Provide the (X, Y) coordinate of the cell's center where the given text is located.  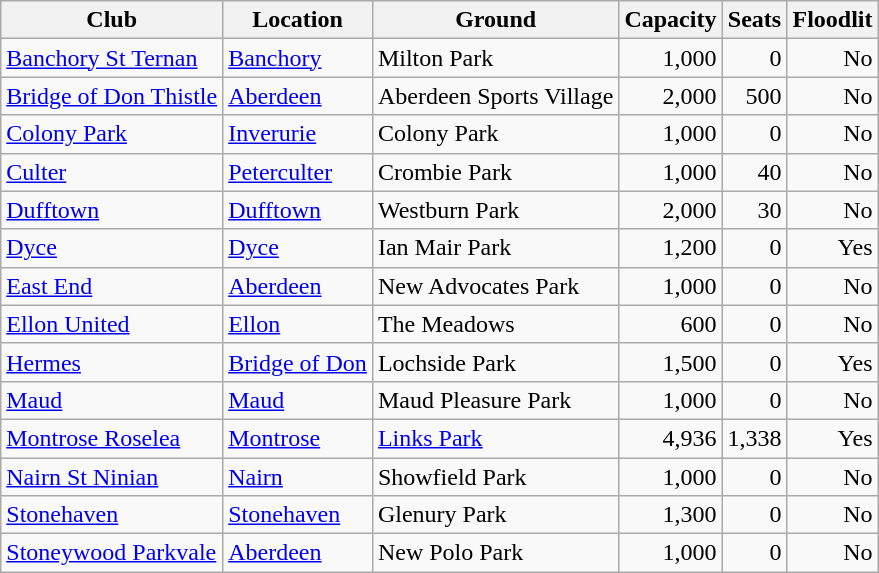
Peterculter (298, 172)
Banchory (298, 58)
4,936 (670, 438)
Glenury Park (495, 515)
1,200 (670, 248)
1,300 (670, 515)
Montrose Roselea (112, 438)
500 (754, 96)
Maud Pleasure Park (495, 400)
Ian Mair Park (495, 248)
30 (754, 210)
600 (670, 324)
East End (112, 286)
Showfield Park (495, 477)
Bridge of Don (298, 362)
Hermes (112, 362)
Stoneywood Parkvale (112, 553)
Seats (754, 20)
Lochside Park (495, 362)
Capacity (670, 20)
Bridge of Don Thistle (112, 96)
Links Park (495, 438)
New Advocates Park (495, 286)
Location (298, 20)
Aberdeen Sports Village (495, 96)
Floodlit (832, 20)
Montrose (298, 438)
Ellon United (112, 324)
Nairn (298, 477)
Club (112, 20)
Inverurie (298, 134)
Nairn St Ninian (112, 477)
40 (754, 172)
1,500 (670, 362)
Westburn Park (495, 210)
The Meadows (495, 324)
Ellon (298, 324)
New Polo Park (495, 553)
1,338 (754, 438)
Milton Park (495, 58)
Culter (112, 172)
Crombie Park (495, 172)
Banchory St Ternan (112, 58)
Ground (495, 20)
